Identify which cell holds the provided text, then report its (X, Y) central coordinate. 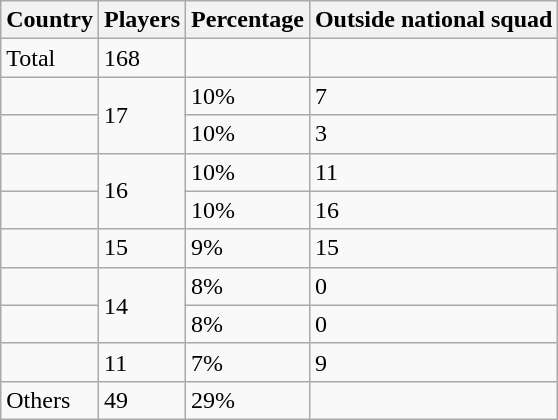
7 (433, 96)
9% (248, 248)
Percentage (248, 20)
9 (433, 362)
Others (50, 400)
Outside national squad (433, 20)
49 (142, 400)
Total (50, 58)
Country (50, 20)
17 (142, 115)
29% (248, 400)
3 (433, 134)
Players (142, 20)
168 (142, 58)
14 (142, 305)
7% (248, 362)
